Search for the cell housing the specified text and yield its [x, y] center coordinate. 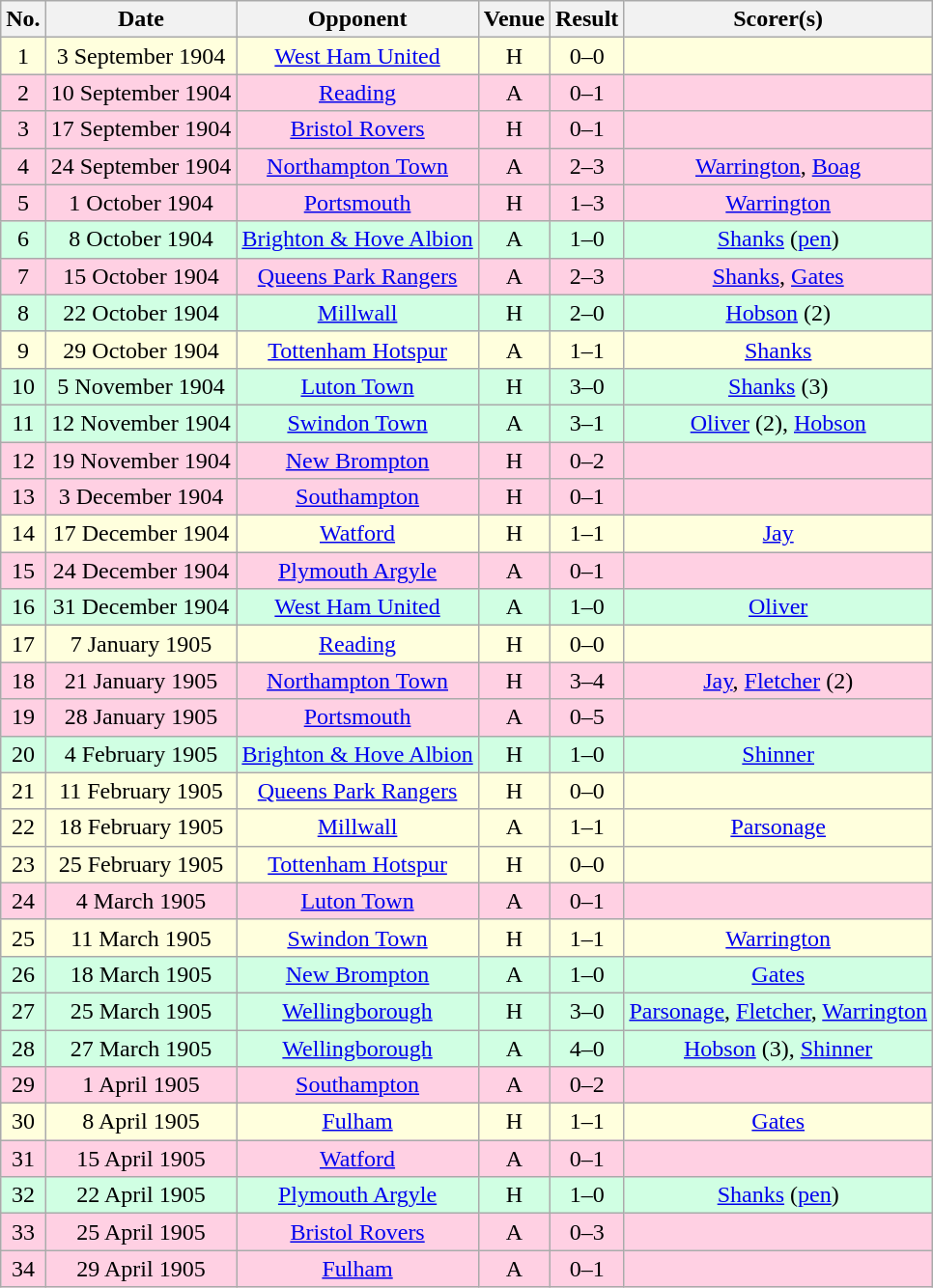
15 [23, 571]
Parsonage, Fletcher, Warrington [778, 1011]
33 [23, 1232]
28 [23, 1048]
7 [23, 276]
32 [23, 1195]
25 March 1905 [141, 1011]
12 November 1904 [141, 423]
28 January 1905 [141, 717]
0–5 [586, 717]
4 March 1905 [141, 901]
Result [586, 19]
3 December 1904 [141, 497]
Scorer(s) [778, 19]
2 [23, 93]
24 September 1904 [141, 166]
29 October 1904 [141, 350]
Oliver [778, 607]
22 [23, 827]
24 December 1904 [141, 571]
0–3 [586, 1232]
31 [23, 1159]
Jay, Fletcher (2) [778, 681]
12 [23, 461]
22 April 1905 [141, 1195]
21 [23, 791]
1–3 [586, 203]
8 October 1904 [141, 239]
4–0 [586, 1048]
26 [23, 974]
7 January 1905 [141, 644]
Parsonage [778, 827]
Shinner [778, 754]
16 [23, 607]
9 [23, 350]
14 [23, 534]
18 February 1905 [141, 827]
18 [23, 681]
10 [23, 386]
3 [23, 129]
11 [23, 423]
31 December 1904 [141, 607]
2–0 [586, 313]
8 [23, 313]
3–1 [586, 423]
17 December 1904 [141, 534]
Hobson (2) [778, 313]
Hobson (3), Shinner [778, 1048]
11 February 1905 [141, 791]
Opponent [357, 19]
Shanks, Gates [778, 276]
20 [23, 754]
4 [23, 166]
34 [23, 1269]
27 March 1905 [141, 1048]
1 April 1905 [141, 1085]
25 [23, 938]
13 [23, 497]
19 [23, 717]
Shanks (3) [778, 386]
15 October 1904 [141, 276]
11 March 1905 [141, 938]
5 [23, 203]
Oliver (2), Hobson [778, 423]
Shanks [778, 350]
1 [23, 56]
17 [23, 644]
29 [23, 1085]
22 October 1904 [141, 313]
Date [141, 19]
17 September 1904 [141, 129]
15 April 1905 [141, 1159]
25 April 1905 [141, 1232]
23 [23, 864]
Warrington, Boag [778, 166]
3–4 [586, 681]
4 February 1905 [141, 754]
25 February 1905 [141, 864]
Venue [514, 19]
5 November 1904 [141, 386]
18 March 1905 [141, 974]
19 November 1904 [141, 461]
Jay [778, 534]
1 October 1904 [141, 203]
21 January 1905 [141, 681]
No. [23, 19]
3 September 1904 [141, 56]
24 [23, 901]
10 September 1904 [141, 93]
30 [23, 1122]
6 [23, 239]
8 April 1905 [141, 1122]
27 [23, 1011]
29 April 1905 [141, 1269]
